Scan for the cell matching the given text and deliver its (X, Y) coordinate at center. 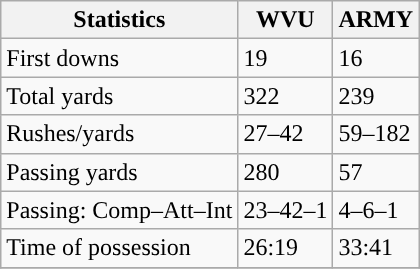
27–42 (286, 134)
Passing: Comp–Att–Int (120, 210)
57 (376, 172)
Passing yards (120, 172)
ARMY (376, 20)
280 (286, 172)
4–6–1 (376, 210)
Time of possession (120, 248)
Statistics (120, 20)
Rushes/yards (120, 134)
Total yards (120, 96)
322 (286, 96)
23–42–1 (286, 210)
First downs (120, 58)
19 (286, 58)
33:41 (376, 248)
59–182 (376, 134)
WVU (286, 20)
16 (376, 58)
26:19 (286, 248)
239 (376, 96)
